Detect which cell encompasses the target text, then output its (x, y) center coordinate. 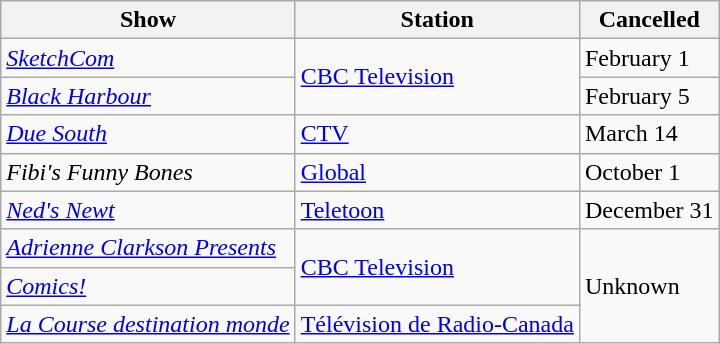
Station (437, 20)
Show (148, 20)
October 1 (649, 172)
February 5 (649, 96)
February 1 (649, 58)
March 14 (649, 134)
Ned's Newt (148, 210)
La Course destination monde (148, 324)
Due South (148, 134)
Global (437, 172)
Comics! (148, 286)
CTV (437, 134)
December 31 (649, 210)
Télévision de Radio-Canada (437, 324)
Fibi's Funny Bones (148, 172)
Adrienne Clarkson Presents (148, 248)
Teletoon (437, 210)
SketchCom (148, 58)
Cancelled (649, 20)
Unknown (649, 286)
Black Harbour (148, 96)
